Scan for the cell matching the given text and deliver its [x, y] coordinate at center. 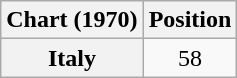
Chart (1970) [72, 20]
Position [190, 20]
58 [190, 58]
Italy [72, 58]
